Search for the cell housing the specified text and yield its (X, Y) center coordinate. 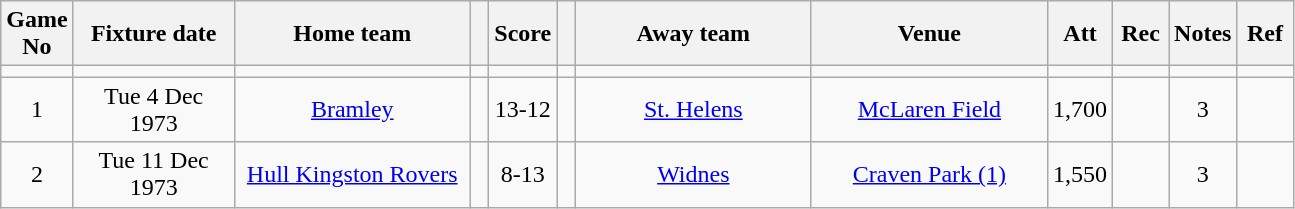
Rec (1141, 34)
St. Helens (693, 110)
Widnes (693, 174)
1,700 (1080, 110)
Tue 4 Dec 1973 (154, 110)
8-13 (523, 174)
Att (1080, 34)
1,550 (1080, 174)
Ref (1265, 34)
13-12 (523, 110)
Venue (929, 34)
Tue 11 Dec 1973 (154, 174)
Hull Kingston Rovers (352, 174)
Craven Park (1) (929, 174)
Notes (1203, 34)
Fixture date (154, 34)
Away team (693, 34)
Bramley (352, 110)
Home team (352, 34)
Score (523, 34)
1 (37, 110)
Game No (37, 34)
McLaren Field (929, 110)
2 (37, 174)
